Find where the given text appears and provide that cell's center as [X, Y] coordinate. 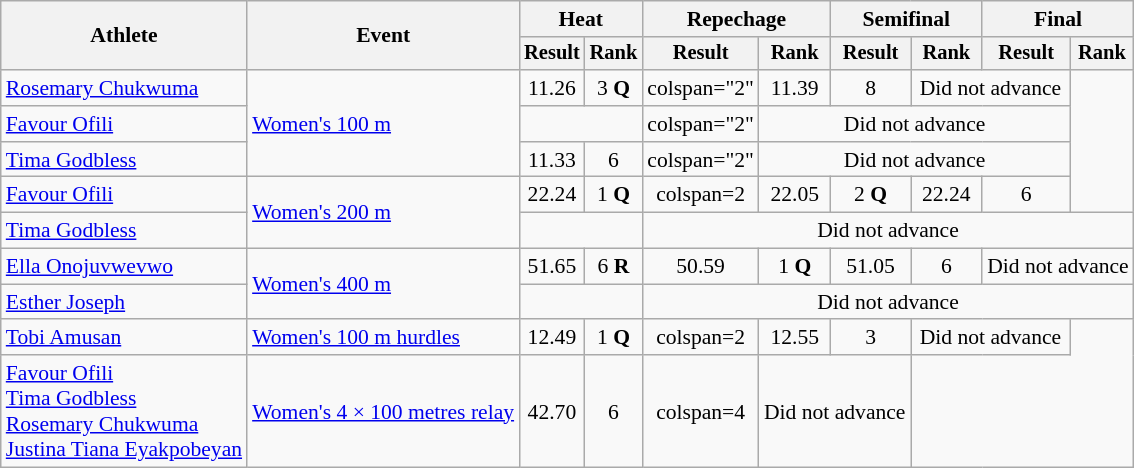
Women's 100 m hurdles [383, 338]
Women's 400 m [383, 284]
51.05 [871, 267]
colspan=4 [700, 411]
3 Q [614, 88]
Rosemary Chukwuma [124, 88]
3 [871, 338]
Ella Onojuvwevwo [124, 267]
2 Q [871, 195]
42.70 [552, 411]
12.55 [795, 338]
Event [383, 36]
Tobi Amusan [124, 338]
Women's 200 m [383, 212]
Final [1058, 19]
50.59 [700, 267]
Women's 4 × 100 metres relay [383, 411]
8 [871, 88]
51.65 [552, 267]
Athlete [124, 36]
Semifinal [907, 19]
Repechage [736, 19]
11.39 [795, 88]
Heat [580, 19]
11.26 [552, 88]
Favour OfiliTima GodblessRosemary Chukwuma Justina Tiana Eyakpobeyan [124, 411]
11.33 [552, 160]
22.05 [795, 195]
12.49 [552, 338]
Esther Joseph [124, 302]
6 R [614, 267]
Women's 100 m [383, 124]
